For the text-containing cell, return its midpoint in [X, Y] coordinate format. 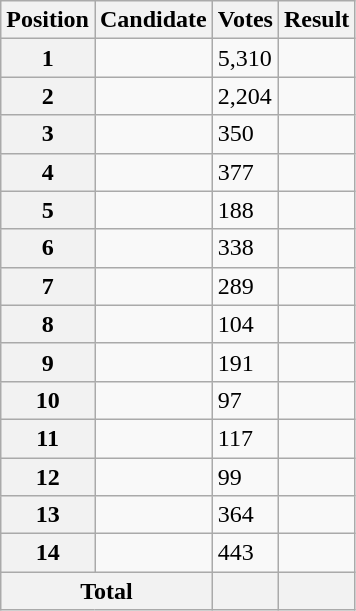
364 [245, 515]
338 [245, 248]
3 [48, 134]
443 [245, 553]
289 [245, 286]
99 [245, 477]
11 [48, 438]
377 [245, 172]
191 [245, 362]
13 [48, 515]
12 [48, 477]
7 [48, 286]
5,310 [245, 58]
2,204 [245, 96]
Votes [245, 20]
Total [107, 591]
104 [245, 324]
Candidate [153, 20]
97 [245, 400]
Position [48, 20]
117 [245, 438]
4 [48, 172]
9 [48, 362]
1 [48, 58]
Result [316, 20]
2 [48, 96]
14 [48, 553]
188 [245, 210]
5 [48, 210]
6 [48, 248]
350 [245, 134]
10 [48, 400]
8 [48, 324]
